From the cell containing the given text, extract its center point as [x, y] coordinate. 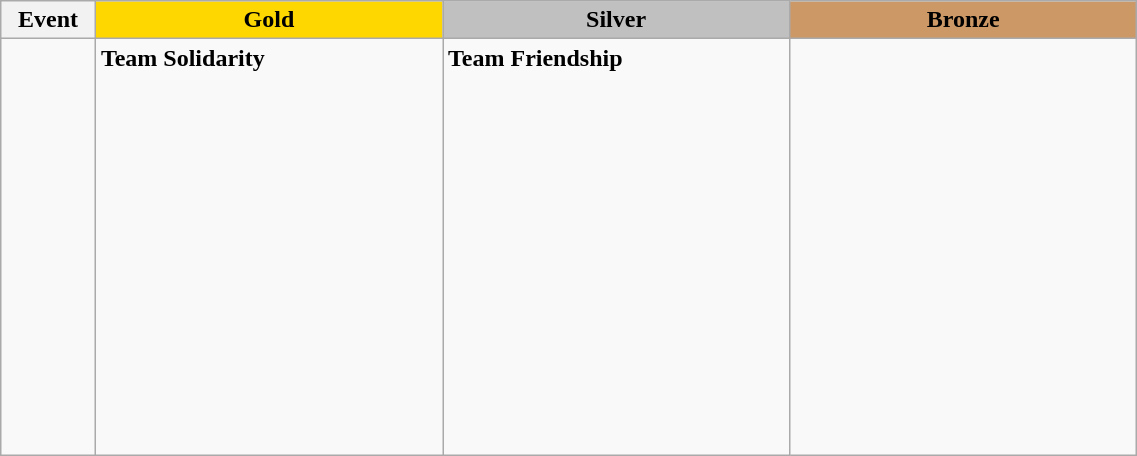
Gold [268, 20]
Silver [616, 20]
Team Solidarity [268, 247]
Team Friendship [616, 247]
Bronze [964, 20]
Event [48, 20]
